Provide the (X, Y) coordinate of the cell's center where the given text is located.  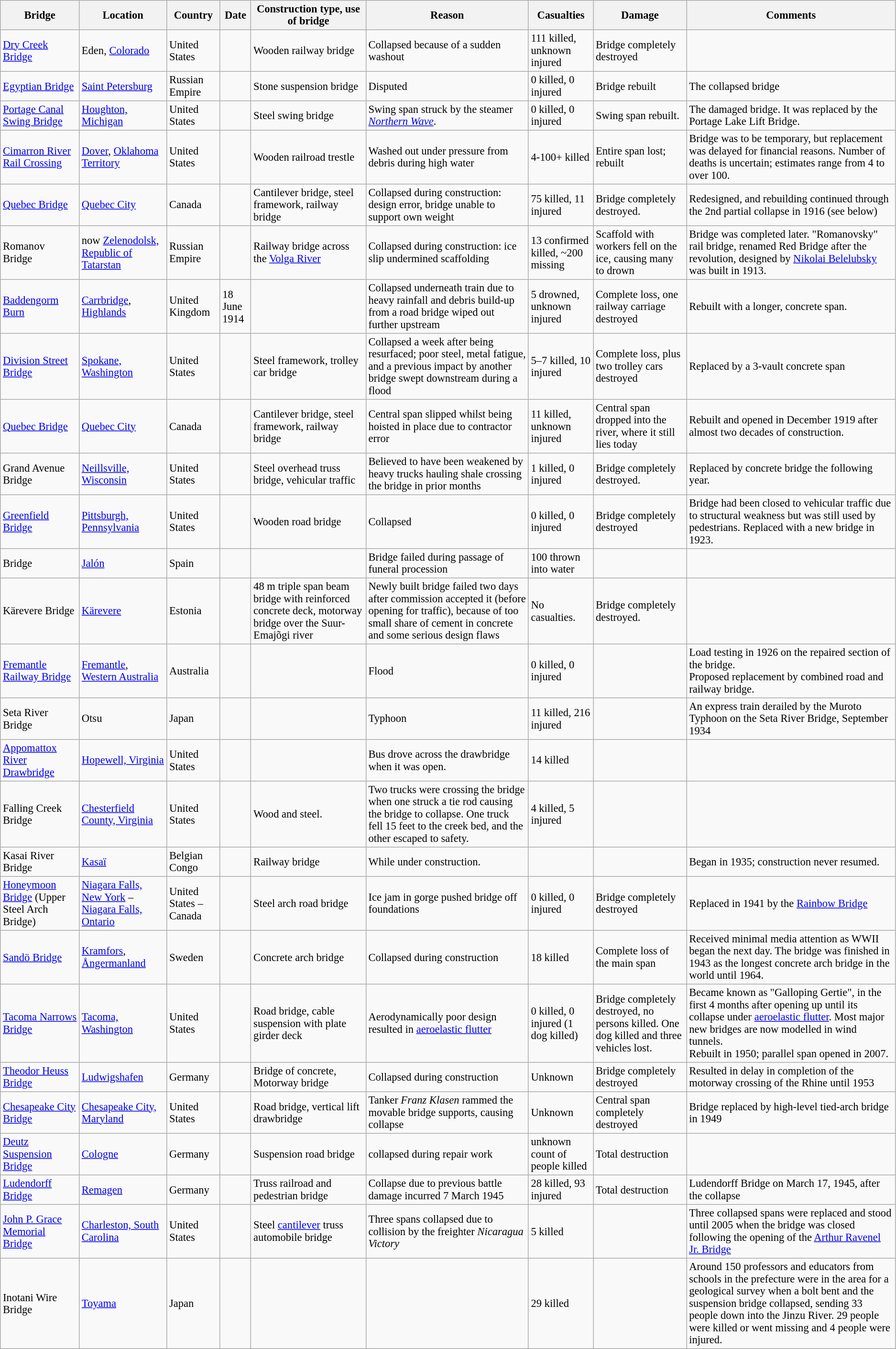
Replaced in 1941 by the Rainbow Bridge (791, 903)
Collapsed (447, 521)
Deutz Suspension Bridge (40, 1154)
Spain (193, 564)
Kasai River Bridge (40, 862)
Egyptian Bridge (40, 86)
Tacoma Narrows Bridge (40, 1023)
Redesigned, and rebuilding continued through the 2nd partial collapse in 1916 (see below) (791, 205)
Collapsed underneath train due to heavy rainfall and debris build-up from a road bridge wiped out further upstream (447, 306)
Central span completely destroyed (640, 1113)
Steel swing bridge (308, 116)
Cologne (123, 1154)
Steel overhead truss bridge, vehicular traffic (308, 474)
Tanker Franz Klasen rammed the movable bridge supports, causing collapse (447, 1113)
United Kingdom (193, 306)
Stone suspension bridge (308, 86)
unknown count of people killed (561, 1154)
Pittsburgh, Pennsylvania (123, 521)
Chesterfield County, Virginia (123, 814)
An express train derailed by the Muroto Typhoon on the Seta River Bridge, September 1934 (791, 719)
Remagen (123, 1190)
11 killed, unknown injured (561, 426)
Wooden railway bridge (308, 51)
Rebuilt with a longer, concrete span. (791, 306)
Steel cantilever truss automobile bridge (308, 1231)
Ludendorff Bridge (40, 1190)
Railway bridge (308, 862)
Casualties (561, 15)
Spokane, Washington (123, 366)
Sweden (193, 957)
Scaffold with workers fell on the ice, causing many to drown (640, 253)
Road bridge, cable suspension with plate girder deck (308, 1023)
Complete loss, one railway carriage destroyed (640, 306)
Inotani Wire Bridge (40, 1303)
Bridge completely destroyed, no persons killed. One dog killed and three vehicles lost. (640, 1023)
The collapsed bridge (791, 86)
Swing span rebuilt. (640, 116)
Bridge replaced by high-level tied-arch bridge in 1949 (791, 1113)
Jalón (123, 564)
4-100+ killed (561, 157)
Entire span lost; rebuilt (640, 157)
Swing span struck by the steamer Northern Wave. (447, 116)
Portage Canal Swing Bridge (40, 116)
Dry Creek Bridge (40, 51)
29 killed (561, 1303)
Eden, Colorado (123, 51)
Kärevere Bridge (40, 611)
Suspension road bridge (308, 1154)
13 confirmed killed, ~200 missing (561, 253)
Truss railroad and pedestrian bridge (308, 1190)
Resulted in delay in completion of the motorway crossing of the Rhine until 1953 (791, 1077)
Kärevere (123, 611)
Tacoma, Washington (123, 1023)
Typhoon (447, 719)
United States – Canada (193, 903)
18 June 1914 (235, 306)
Concrete arch bridge (308, 957)
Bridge rebuilt (640, 86)
28 killed, 93 injured (561, 1190)
18 killed (561, 957)
Central span dropped into the river, where it still lies today (640, 426)
5–7 killed, 10 injured (561, 366)
Bridge was completed later. "Romanovsky" rail bridge, renamed Red Bridge after the revolution, designed by Nikolai Belelubsky was built in 1913. (791, 253)
Rebuilt and opened in December 1919 after almost two decades of construction. (791, 426)
Houghton, Michigan (123, 116)
Road bridge, vertical lift drawbridge (308, 1113)
Ice jam in gorge pushed bridge off foundations (447, 903)
Estonia (193, 611)
Three spans collapsed due to collision by the freighter Nicaragua Victory (447, 1231)
Romanov Bridge (40, 253)
Complete loss of the main span (640, 957)
Seta River Bridge (40, 719)
Three collapsed spans were replaced and stood until 2005 when the bridge was closed following the opening of the Arthur Ravenel Jr. Bridge (791, 1231)
Sandö Bridge (40, 957)
Australia (193, 671)
John P. Grace Memorial Bridge (40, 1231)
Railway bridge across the Volga River (308, 253)
Construction type, use of bridge (308, 15)
Flood (447, 671)
Replaced by a 3-vault concrete span (791, 366)
Grand Avenue Bridge (40, 474)
1 killed, 0 injured (561, 474)
Fremantle, Western Australia (123, 671)
Otsu (123, 719)
Falling Creek Bridge (40, 814)
Load testing in 1926 on the repaired section of the bridge.Proposed replacement by combined road and railway bridge. (791, 671)
Reason (447, 15)
While under construction. (447, 862)
Collapse due to previous battle damage incurred 7 March 1945 (447, 1190)
Bridge failed during passage of funeral procession (447, 564)
Bridge of concrete, Motorway bridge (308, 1077)
Wooden railroad trestle (308, 157)
Kasaï (123, 862)
Disputed (447, 86)
Wooden road bridge (308, 521)
Complete loss, plus two trolley cars destroyed (640, 366)
Began in 1935; construction never resumed. (791, 862)
collapsed during repair work (447, 1154)
Bridge had been closed to vehicular traffic due to structural weakness but was still used by pedestrians. Replaced with a new bridge in 1923. (791, 521)
Niagara Falls, New York – Niagara Falls, Ontario (123, 903)
5 killed (561, 1231)
Replaced by concrete bridge the following year. (791, 474)
Cimarron River Rail Crossing (40, 157)
Country (193, 15)
Steel framework, trolley car bridge (308, 366)
Hopewell, Virginia (123, 761)
Dover, Oklahoma Territory (123, 157)
Division Street Bridge (40, 366)
now Zelenodolsk, Republic of Tatarstan (123, 253)
Fremantle Railway Bridge (40, 671)
100 thrown into water (561, 564)
Washed out under pressure from debris during high water (447, 157)
Ludwigshafen (123, 1077)
Toyama (123, 1303)
Ludendorff Bridge on March 17, 1945, after the collapse (791, 1190)
0 killed, 0 injured (1 dog killed) (561, 1023)
5 drowned, unknown injured (561, 306)
14 killed (561, 761)
Location (123, 15)
Baddengorm Burn (40, 306)
Collapsed during construction: ice slip undermined scaffolding (447, 253)
48 m triple span beam bridge with reinforced concrete deck, motorway bridge over the Suur-Emajõgi river (308, 611)
Comments (791, 15)
Belgian Congo (193, 862)
The damaged bridge. It was replaced by the Portage Lake Lift Bridge. (791, 116)
Damage (640, 15)
Believed to have been weakened by heavy trucks hauling shale crossing the bridge in prior months (447, 474)
Honeymoon Bridge (Upper Steel Arch Bridge) (40, 903)
Collapsed during construction: design error, bridge unable to support own weight (447, 205)
Collapsed a week after being resurfaced; poor steel, metal fatigue, and a previous impact by another bridge swept downstream during a flood (447, 366)
Saint Petersburg (123, 86)
Carrbridge, Highlands (123, 306)
Bridge was to be temporary, but replacement was delayed for financial reasons. Number of deaths is uncertain; estimates range from 4 to over 100. (791, 157)
75 killed, 11 injured (561, 205)
11 killed, 216 injured (561, 719)
Chesapeake City, Maryland (123, 1113)
Date (235, 15)
Theodor Heuss Bridge (40, 1077)
Aerodynamically poor design resulted in aeroelastic flutter (447, 1023)
Appomattox River Drawbridge (40, 761)
Bus drove across the drawbridge when it was open. (447, 761)
Kramfors, Ångermanland (123, 957)
Wood and steel. (308, 814)
Greenfield Bridge (40, 521)
Steel arch road bridge (308, 903)
Chesapeake City Bridge (40, 1113)
Charleston, South Carolina (123, 1231)
Central span slipped whilst being hoisted in place due to contractor error (447, 426)
No casualties. (561, 611)
Collapsed because of a sudden washout (447, 51)
111 killed, unknown injured (561, 51)
4 killed, 5 injured (561, 814)
Neillsville, Wisconsin (123, 474)
